Provide the [X, Y] coordinate of the cell's center where the given text is located.  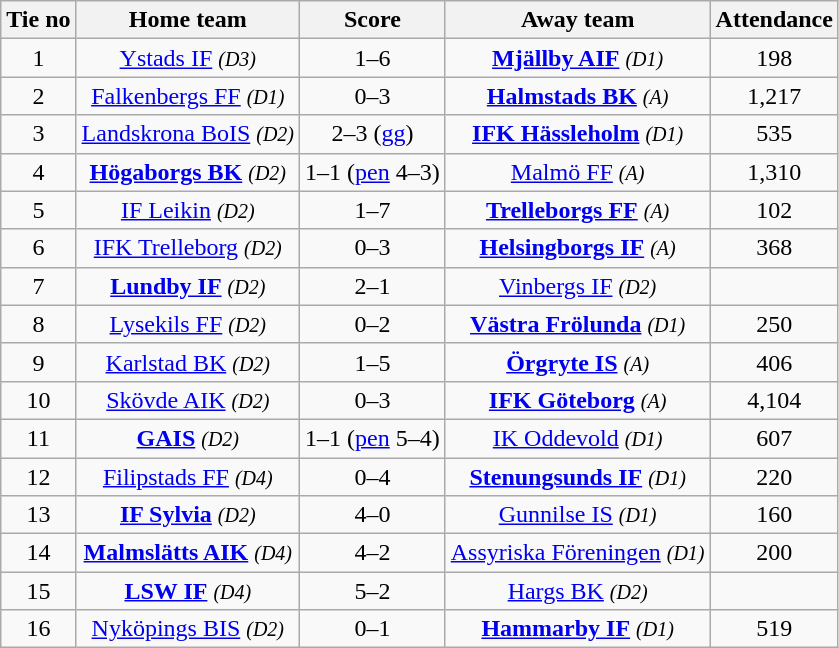
406 [774, 362]
Halmstads BK (A) [578, 96]
Högaborgs BK (D2) [188, 172]
Lysekils FF (D2) [188, 324]
2–3 (gg) [373, 134]
Karlstad BK (D2) [188, 362]
Tie no [38, 20]
Assyriska Föreningen (D1) [578, 553]
Falkenbergs FF (D1) [188, 96]
LSW IF (D4) [188, 591]
Gunnilse IS (D1) [578, 515]
2 [38, 96]
198 [774, 58]
1,310 [774, 172]
Helsingborgs IF (A) [578, 248]
1,217 [774, 96]
Ystads IF (D3) [188, 58]
535 [774, 134]
9 [38, 362]
Örgryte IS (A) [578, 362]
0–4 [373, 477]
Landskrona BoIS (D2) [188, 134]
15 [38, 591]
4–2 [373, 553]
1–6 [373, 58]
IF Leikin (D2) [188, 210]
368 [774, 248]
5 [38, 210]
11 [38, 438]
607 [774, 438]
14 [38, 553]
1 [38, 58]
519 [774, 629]
1–1 (pen 5–4) [373, 438]
160 [774, 515]
0–2 [373, 324]
102 [774, 210]
IFK Göteborg (A) [578, 400]
5–2 [373, 591]
Vinbergs IF (D2) [578, 286]
Skövde AIK (D2) [188, 400]
IFK Trelleborg (D2) [188, 248]
IF Sylvia (D2) [188, 515]
Västra Frölunda (D1) [578, 324]
IFK Hässleholm (D1) [578, 134]
Mjällby AIF (D1) [578, 58]
250 [774, 324]
Attendance [774, 20]
Trelleborgs FF (A) [578, 210]
0–1 [373, 629]
4 [38, 172]
16 [38, 629]
1–1 (pen 4–3) [373, 172]
Malmslätts AIK (D4) [188, 553]
220 [774, 477]
Hargs BK (D2) [578, 591]
1–7 [373, 210]
8 [38, 324]
2–1 [373, 286]
Filipstads FF (D4) [188, 477]
Lundby IF (D2) [188, 286]
3 [38, 134]
4–0 [373, 515]
GAIS (D2) [188, 438]
IK Oddevold (D1) [578, 438]
Nyköpings BIS (D2) [188, 629]
4,104 [774, 400]
6 [38, 248]
Score [373, 20]
13 [38, 515]
200 [774, 553]
Away team [578, 20]
Stenungsunds IF (D1) [578, 477]
Hammarby IF (D1) [578, 629]
1–5 [373, 362]
7 [38, 286]
Home team [188, 20]
12 [38, 477]
10 [38, 400]
Malmö FF (A) [578, 172]
